Search for the cell housing the specified text and yield its [X, Y] center coordinate. 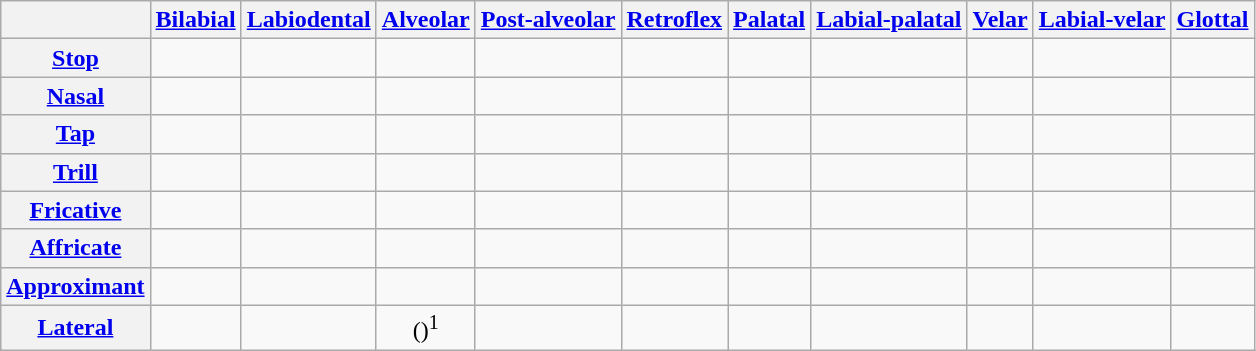
Post-alveolar [548, 20]
Alveolar [426, 20]
Labial-palatal [889, 20]
Stop [76, 58]
Fricative [76, 210]
Tap [76, 134]
Nasal [76, 96]
Labial-velar [1102, 20]
Trill [76, 172]
()1 [426, 328]
Approximant [76, 286]
Palatal [770, 20]
Glottal [1212, 20]
Affricate [76, 248]
Lateral [76, 328]
Labiodental [308, 20]
Retroflex [674, 20]
Velar [1000, 20]
Bilabial [196, 20]
